Determine the (x, y) coordinate at the center of the cell enclosing the given text.  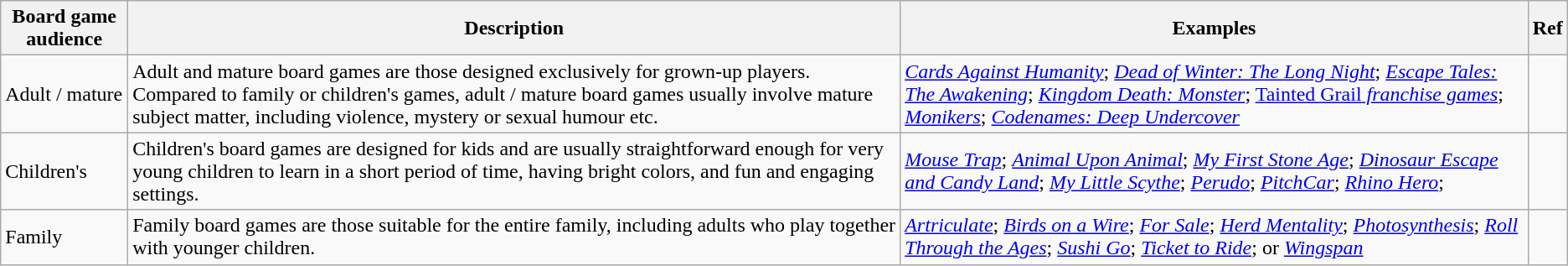
Family (64, 237)
Ref (1548, 29)
Children's (64, 171)
Mouse Trap; Animal Upon Animal; My First Stone Age; Dinosaur Escape and Candy Land; My Little Scythe; Perudo; PitchCar; Rhino Hero; (1215, 171)
Board game audience (64, 29)
Description (514, 29)
Adult / mature (64, 94)
Artriculate; Birds on a Wire; For Sale; Herd Mentality; Photosynthesis; Roll Through the Ages; Sushi Go; Ticket to Ride; or Wingspan (1215, 237)
Family board games are those suitable for the entire family, including adults who play together with younger children. (514, 237)
Examples (1215, 29)
